Return the [x, y] coordinate for the center point of the cell that contains the specified text.  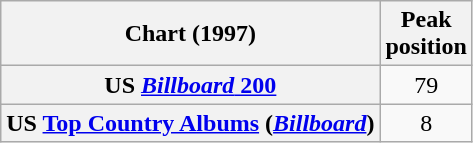
Chart (1997) [190, 34]
US Top Country Albums (Billboard) [190, 123]
Peak position [426, 34]
US Billboard 200 [190, 85]
8 [426, 123]
79 [426, 85]
